For the text-containing cell, return its midpoint in (x, y) coordinate format. 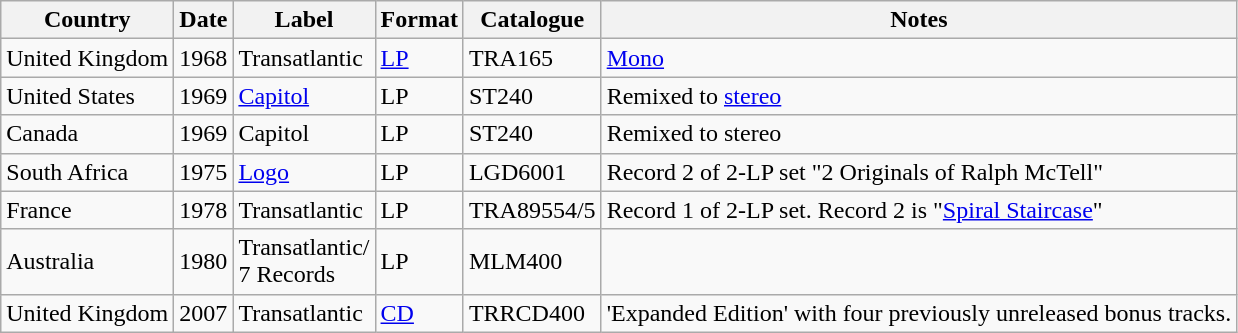
France (88, 210)
1968 (204, 58)
TRA165 (532, 58)
LGD6001 (532, 172)
Notes (919, 20)
Label (304, 20)
Record 2 of 2-LP set "2 Originals of Ralph McTell" (919, 172)
TRA89554/5 (532, 210)
2007 (204, 313)
1975 (204, 172)
Australia (88, 262)
Record 1 of 2-LP set. Record 2 is "Spiral Staircase" (919, 210)
Catalogue (532, 20)
Country (88, 20)
TRRCD400 (532, 313)
Logo (304, 172)
CD (419, 313)
1980 (204, 262)
South Africa (88, 172)
'Expanded Edition' with four previously unreleased bonus tracks. (919, 313)
Mono (919, 58)
United States (88, 96)
1978 (204, 210)
Canada (88, 134)
Format (419, 20)
Date (204, 20)
Transatlantic/7 Records (304, 262)
MLM400 (532, 262)
